Detect which cell encompasses the target text, then output its (x, y) center coordinate. 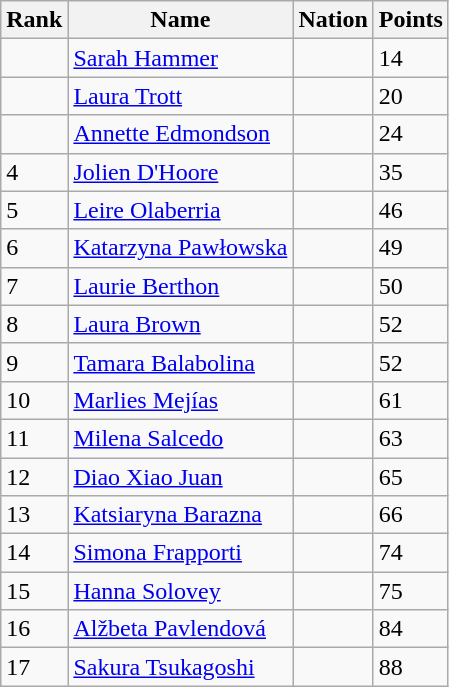
50 (410, 286)
Katarzyna Pawłowska (180, 248)
Marlies Mejías (180, 400)
Tamara Balabolina (180, 362)
61 (410, 400)
Milena Salcedo (180, 438)
66 (410, 515)
Katsiaryna Barazna (180, 515)
15 (34, 591)
46 (410, 210)
Simona Frapporti (180, 553)
20 (410, 96)
35 (410, 172)
6 (34, 248)
74 (410, 553)
Points (410, 20)
84 (410, 629)
Alžbeta Pavlendová (180, 629)
Laura Brown (180, 324)
Laura Trott (180, 96)
24 (410, 134)
Sakura Tsukagoshi (180, 667)
7 (34, 286)
Jolien D'Hoore (180, 172)
17 (34, 667)
5 (34, 210)
Nation (333, 20)
9 (34, 362)
Name (180, 20)
Hanna Solovey (180, 591)
65 (410, 477)
4 (34, 172)
63 (410, 438)
Leire Olaberria (180, 210)
Sarah Hammer (180, 58)
49 (410, 248)
12 (34, 477)
Laurie Berthon (180, 286)
Rank (34, 20)
16 (34, 629)
Annette Edmondson (180, 134)
8 (34, 324)
10 (34, 400)
75 (410, 591)
88 (410, 667)
13 (34, 515)
Diao Xiao Juan (180, 477)
11 (34, 438)
